Determine the [X, Y] coordinate at the center of the cell enclosing the given text.  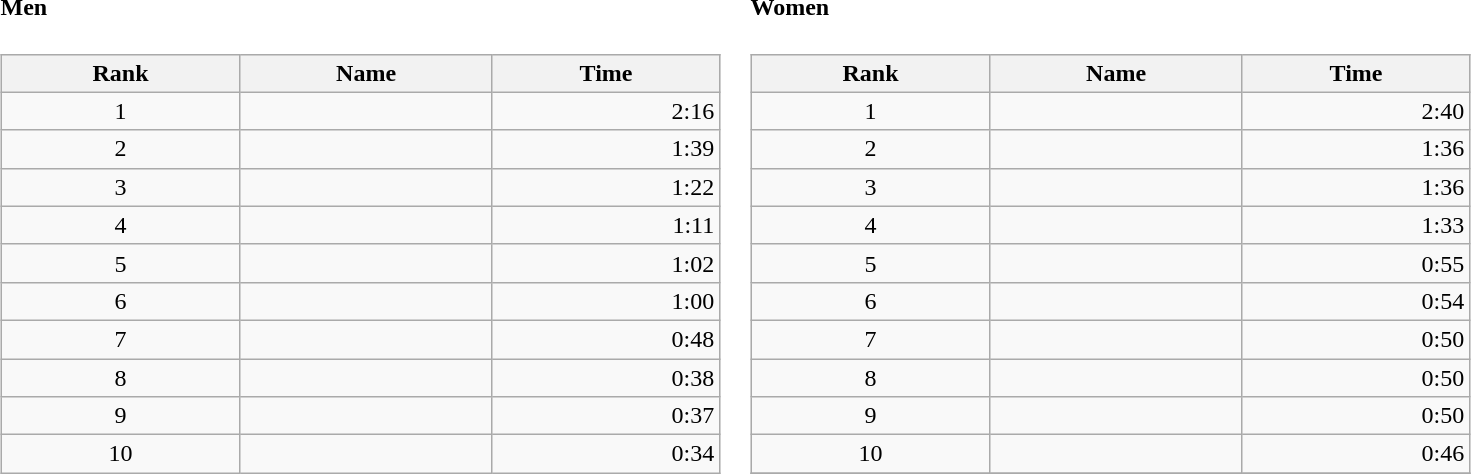
0:54 [1356, 301]
0:37 [606, 416]
0:55 [1356, 263]
0:46 [1356, 454]
0:38 [606, 378]
1:02 [606, 263]
0:34 [606, 454]
2:40 [1356, 111]
1:22 [606, 187]
1:39 [606, 149]
1:11 [606, 225]
1:33 [1356, 225]
2:16 [606, 111]
1:00 [606, 301]
0:48 [606, 339]
